Search for the cell housing the specified text and yield its (x, y) center coordinate. 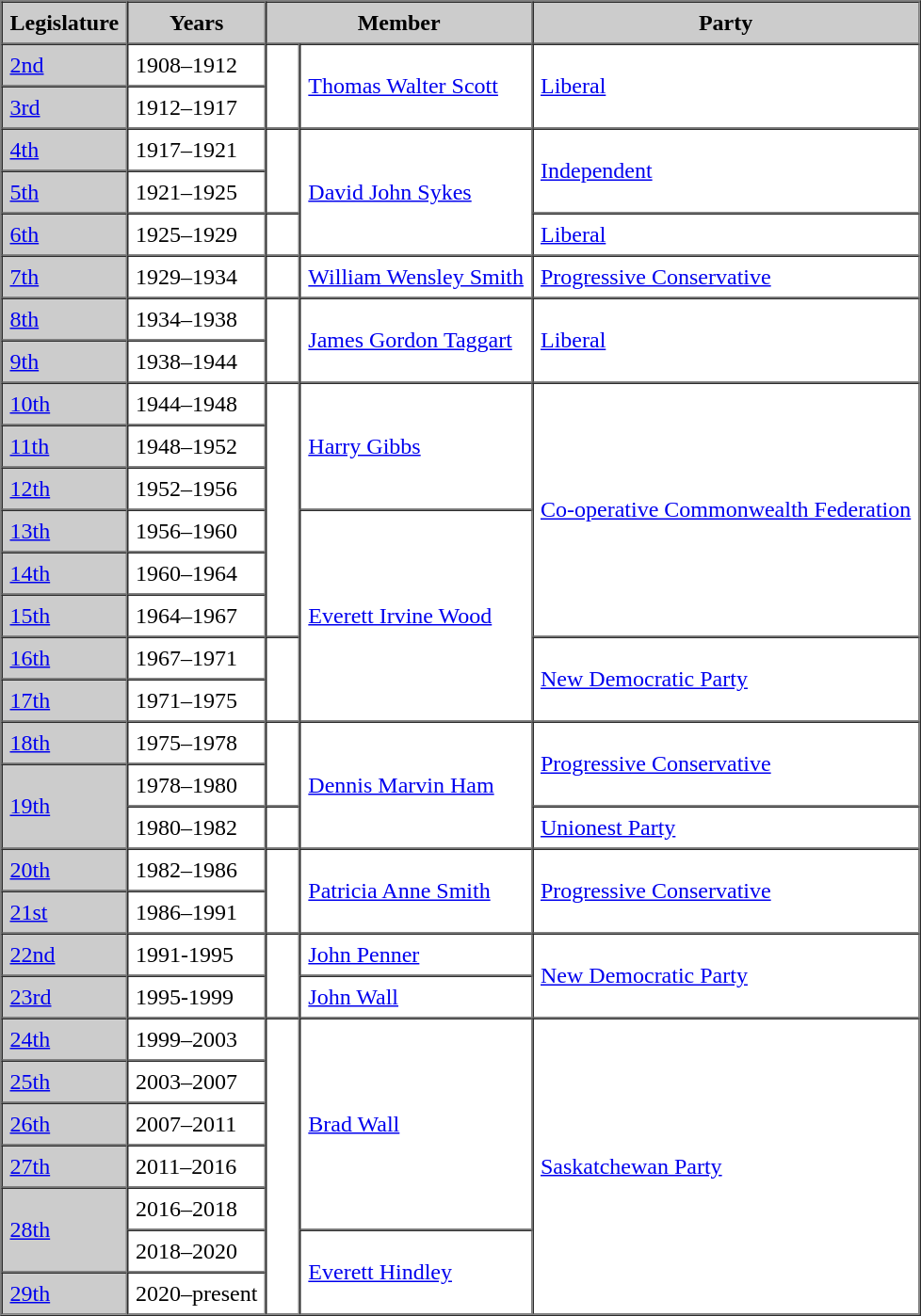
2007–2011 (196, 1124)
1975–1978 (196, 742)
Party (725, 23)
27th (65, 1165)
3rd (65, 107)
Legislature (65, 23)
21st (65, 911)
13th (65, 531)
2018–2020 (196, 1250)
26th (65, 1124)
1929–1934 (196, 277)
1912–1917 (196, 107)
9th (65, 361)
1934–1938 (196, 318)
1944–1948 (196, 403)
1960–1964 (196, 572)
David John Sykes (416, 192)
Co-operative Commonwealth Federation (725, 509)
Dennis Marvin Ham (416, 785)
Everett Irvine Wood (416, 616)
1995-1999 (196, 996)
1991-1995 (196, 955)
16th (65, 657)
1999–2003 (196, 1039)
11th (65, 446)
Saskatchewan Party (725, 1167)
James Gordon Taggart (416, 340)
18th (65, 742)
24th (65, 1039)
Member (399, 23)
6th (65, 233)
1925–1929 (196, 233)
1956–1960 (196, 531)
Harry Gibbs (416, 446)
10th (65, 403)
Everett Hindley (416, 1272)
8th (65, 318)
Brad Wall (416, 1124)
12th (65, 488)
1948–1952 (196, 446)
2nd (65, 64)
2003–2007 (196, 1081)
1986–1991 (196, 911)
25th (65, 1081)
15th (65, 616)
17th (65, 700)
2011–2016 (196, 1165)
7th (65, 277)
5th (65, 192)
23rd (65, 996)
1921–1925 (196, 192)
14th (65, 572)
28th (65, 1230)
William Wensley Smith (416, 277)
1938–1944 (196, 361)
John Wall (416, 996)
1978–1980 (196, 785)
1980–1982 (196, 827)
1952–1956 (196, 488)
Unionest Party (725, 827)
John Penner (416, 955)
Thomas Walter Scott (416, 86)
29th (65, 1293)
1908–1912 (196, 64)
Patricia Anne Smith (416, 891)
1917–1921 (196, 149)
1964–1967 (196, 616)
2020–present (196, 1293)
2016–2018 (196, 1209)
1967–1971 (196, 657)
Independent (725, 170)
19th (65, 807)
22nd (65, 955)
1971–1975 (196, 700)
Years (196, 23)
4th (65, 149)
1982–1986 (196, 870)
20th (65, 870)
